From the cell containing the given text, extract its center point as [X, Y] coordinate. 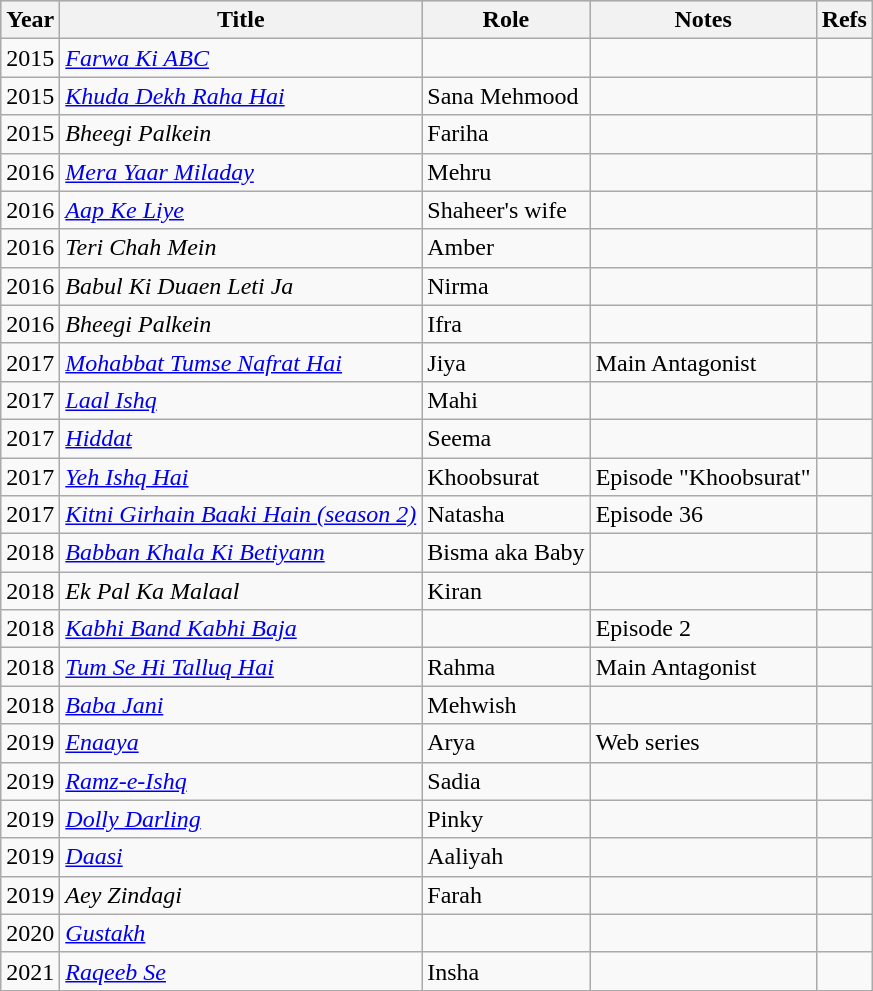
Kiran [506, 591]
Kabhi Band Kabhi Baja [241, 629]
Laal Ishq [241, 400]
Title [241, 20]
Year [30, 20]
Notes [703, 20]
Refs [844, 20]
Shaheer's wife [506, 210]
Ifra [506, 324]
Mera Yaar Miladay [241, 172]
Ramz-e-Ishq [241, 781]
2021 [30, 971]
Insha [506, 971]
Farah [506, 895]
Episode 36 [703, 515]
Arya [506, 743]
Aaliyah [506, 857]
Tum Se Hi Talluq Hai [241, 667]
Natasha [506, 515]
Ek Pal Ka Malaal [241, 591]
Daasi [241, 857]
Web series [703, 743]
Raqeeb Se [241, 971]
Yeh Ishq Hai [241, 477]
Pinky [506, 819]
2020 [30, 933]
Fariha [506, 134]
Hiddat [241, 438]
Mahi [506, 400]
Aey Zindagi [241, 895]
Role [506, 20]
Teri Chah Mein [241, 248]
Nirma [506, 286]
Bisma aka Baby [506, 553]
Babul Ki Duaen Leti Ja [241, 286]
Gustakh [241, 933]
Jiya [506, 362]
Dolly Darling [241, 819]
Mehwish [506, 705]
Khuda Dekh Raha Hai [241, 96]
Rahma [506, 667]
Enaaya [241, 743]
Episode "Khoobsurat" [703, 477]
Kitni Girhain Baaki Hain (season 2) [241, 515]
Episode 2 [703, 629]
Sadia [506, 781]
Aap Ke Liye [241, 210]
Mehru [506, 172]
Khoobsurat [506, 477]
Mohabbat Tumse Nafrat Hai [241, 362]
Babban Khala Ki Betiyann [241, 553]
Amber [506, 248]
Baba Jani [241, 705]
Farwa Ki ABC [241, 58]
Seema [506, 438]
Sana Mehmood [506, 96]
